Search for the cell housing the specified text and yield its (x, y) center coordinate. 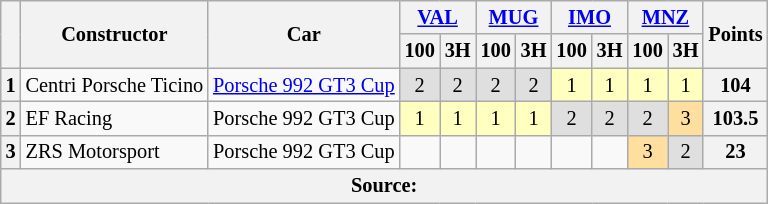
ZRS Motorsport (115, 152)
Points (735, 34)
Car (304, 34)
103.5 (735, 118)
Centri Porsche Ticino (115, 85)
EF Racing (115, 118)
MNZ (665, 17)
23 (735, 152)
VAL (438, 17)
Source: (384, 186)
IMO (590, 17)
104 (735, 85)
Constructor (115, 34)
MUG (514, 17)
